Search for the cell housing the specified text and yield its [X, Y] center coordinate. 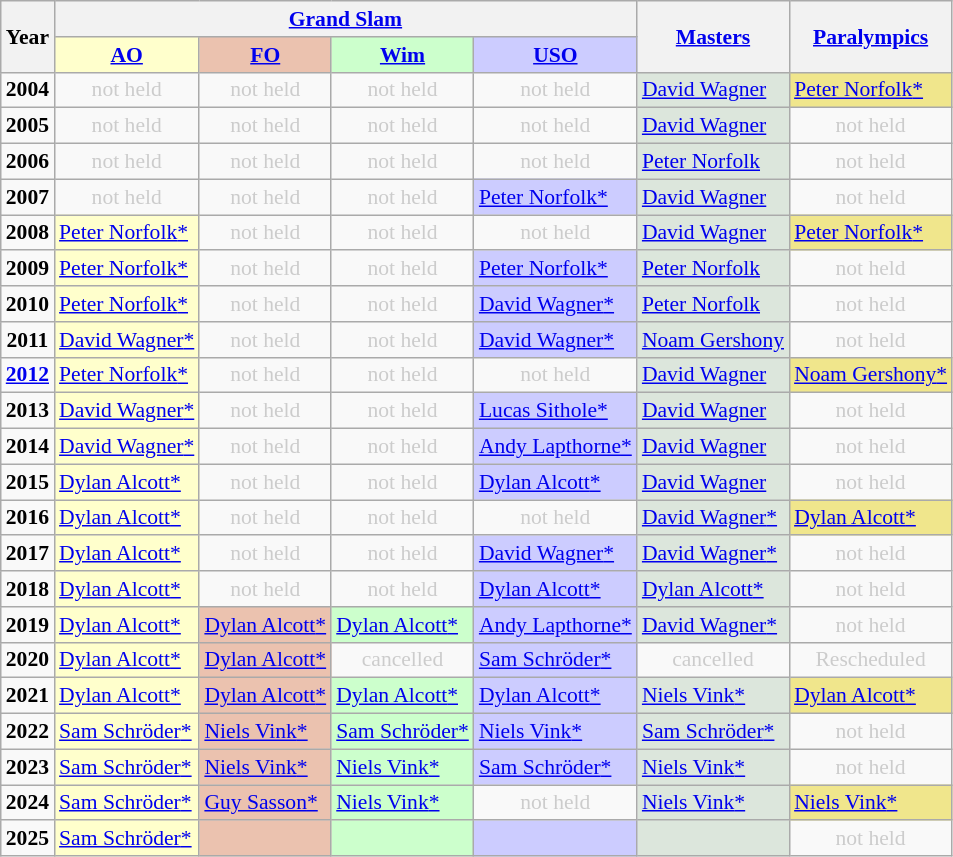
USO [556, 55]
Grand Slam [346, 19]
2016 [28, 518]
2024 [28, 803]
Lucas Sithole* [556, 411]
2020 [28, 660]
2012 [28, 375]
2017 [28, 554]
2005 [28, 126]
Noam Gershony [713, 340]
2015 [28, 482]
2010 [28, 304]
2004 [28, 90]
AO [126, 55]
Paralympics [870, 36]
Masters [713, 36]
Wim [402, 55]
2009 [28, 269]
2008 [28, 233]
2013 [28, 411]
2023 [28, 767]
2014 [28, 447]
2022 [28, 732]
2011 [28, 340]
2025 [28, 839]
Noam Gershony* [870, 375]
2018 [28, 589]
Year [28, 36]
2006 [28, 162]
Rescheduled [870, 660]
Guy Sasson* [265, 803]
2021 [28, 696]
2007 [28, 197]
2019 [28, 625]
FO [265, 55]
